Locate the cell with the specified text and output its (x, y) center coordinate. 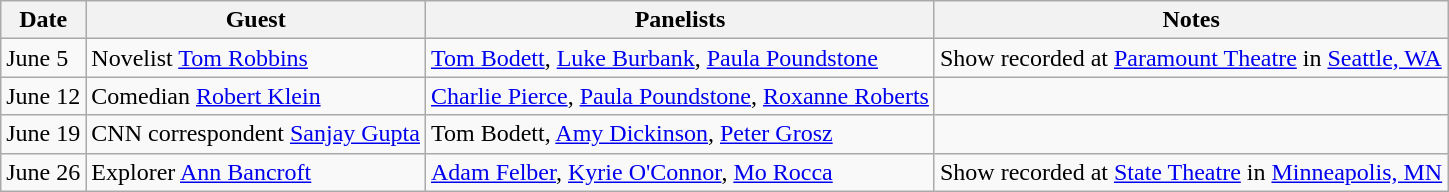
Tom Bodett, Amy Dickinson, Peter Grosz (680, 134)
Show recorded at State Theatre in Minneapolis, MN (1190, 172)
Date (44, 20)
June 12 (44, 96)
Adam Felber, Kyrie O'Connor, Mo Rocca (680, 172)
June 5 (44, 58)
Novelist Tom Robbins (256, 58)
Charlie Pierce, Paula Poundstone, Roxanne Roberts (680, 96)
June 26 (44, 172)
Show recorded at Paramount Theatre in Seattle, WA (1190, 58)
Comedian Robert Klein (256, 96)
CNN correspondent Sanjay Gupta (256, 134)
Tom Bodett, Luke Burbank, Paula Poundstone (680, 58)
June 19 (44, 134)
Notes (1190, 20)
Guest (256, 20)
Explorer Ann Bancroft (256, 172)
Panelists (680, 20)
